Find where the given text appears and provide that cell's center as [X, Y] coordinate. 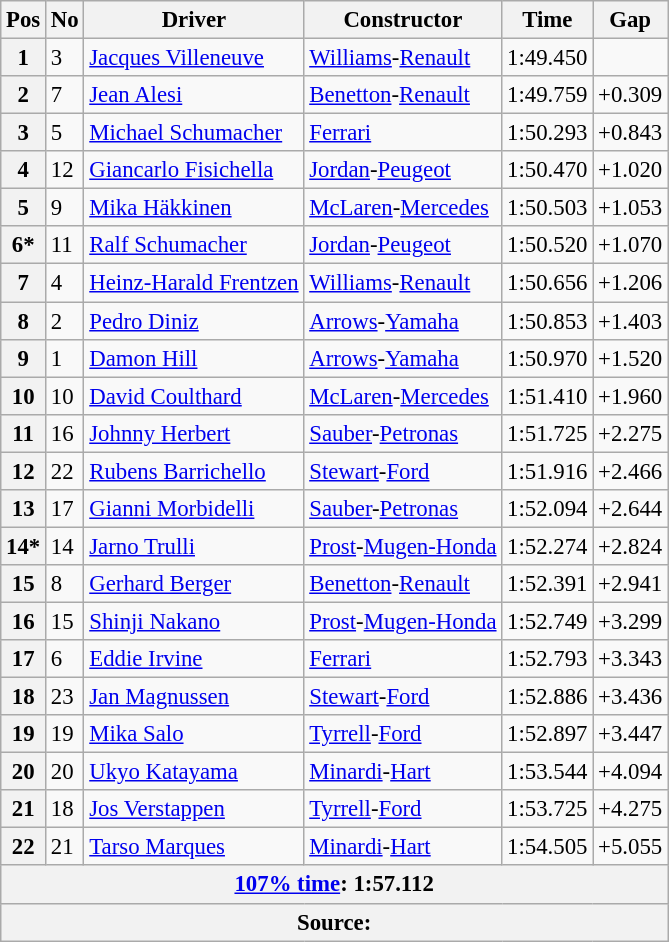
1:50.853 [548, 321]
Michael Schumacher [194, 133]
+4.094 [630, 772]
+1.053 [630, 208]
13 [24, 509]
1:52.274 [548, 546]
Giancarlo Fisichella [194, 170]
Pedro Diniz [194, 321]
14 [65, 546]
+1.206 [630, 283]
1:50.470 [548, 170]
+0.843 [630, 133]
Jos Verstappen [194, 809]
1:50.656 [548, 283]
1:53.725 [548, 809]
Ralf Schumacher [194, 245]
Pos [24, 20]
107% time: 1:57.112 [334, 885]
+2.275 [630, 433]
+2.824 [630, 546]
Rubens Barrichello [194, 471]
1:51.725 [548, 433]
1:51.410 [548, 396]
Johnny Herbert [194, 433]
Constructor [403, 20]
+2.644 [630, 509]
+2.941 [630, 584]
Tarso Marques [194, 847]
Shinji Nakano [194, 621]
1:53.544 [548, 772]
1:52.897 [548, 734]
1:52.391 [548, 584]
Ukyo Katayama [194, 772]
Heinz-Harald Frentzen [194, 283]
Source: [334, 922]
Mika Häkkinen [194, 208]
+3.299 [630, 621]
Gap [630, 20]
Jan Magnussen [194, 697]
Gianni Morbidelli [194, 509]
1:50.293 [548, 133]
1:50.503 [548, 208]
No [65, 20]
1:51.916 [548, 471]
Jean Alesi [194, 95]
6 [65, 659]
+1.020 [630, 170]
1:49.450 [548, 58]
+3.447 [630, 734]
David Coulthard [194, 396]
1:52.094 [548, 509]
+1.520 [630, 358]
Gerhard Berger [194, 584]
Jarno Trulli [194, 546]
+1.960 [630, 396]
23 [65, 697]
+4.275 [630, 809]
+3.436 [630, 697]
1:52.793 [548, 659]
Mika Salo [194, 734]
+3.343 [630, 659]
1:50.520 [548, 245]
+1.070 [630, 245]
1:49.759 [548, 95]
+2.466 [630, 471]
Time [548, 20]
1:52.886 [548, 697]
6* [24, 245]
+5.055 [630, 847]
Jacques Villeneuve [194, 58]
1:52.749 [548, 621]
Driver [194, 20]
+1.403 [630, 321]
14* [24, 546]
1:54.505 [548, 847]
1:50.970 [548, 358]
Eddie Irvine [194, 659]
+0.309 [630, 95]
Damon Hill [194, 358]
